Capture the cell that displays the provided text and extract its [X, Y] central coordinate. 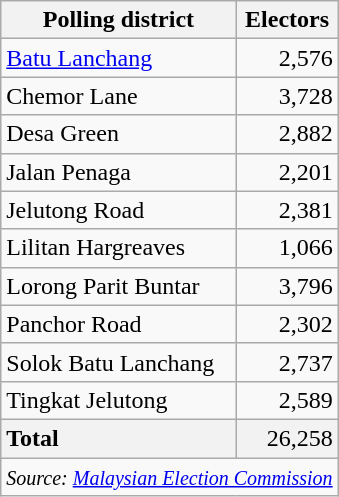
Jelutong Road [118, 210]
Source: Malaysian Election Commission [170, 477]
Polling district [118, 20]
Chemor Lane [118, 96]
2,201 [287, 172]
Tingkat Jelutong [118, 400]
2,589 [287, 400]
Total [118, 438]
3,728 [287, 96]
2,737 [287, 362]
3,796 [287, 286]
Jalan Penaga [118, 172]
2,302 [287, 324]
26,258 [287, 438]
Batu Lanchang [118, 58]
Desa Green [118, 134]
1,066 [287, 248]
Panchor Road [118, 324]
2,381 [287, 210]
Lorong Parit Buntar [118, 286]
2,576 [287, 58]
2,882 [287, 134]
Solok Batu Lanchang [118, 362]
Electors [287, 20]
Lilitan Hargreaves [118, 248]
